Extract the [x, y] coordinate from the center of the cell holding the provided text.  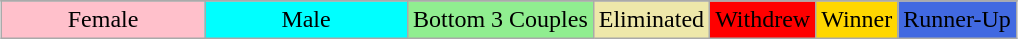
Male [306, 20]
Female [104, 20]
Runner-Up [958, 20]
Winner [857, 20]
Withdrew [763, 20]
Bottom 3 Couples [501, 20]
Eliminated [651, 20]
